Output the [X, Y] coordinate of the center of the cell containing the given text.  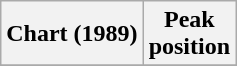
Chart (1989) [72, 34]
Peakposition [189, 34]
